Find where the given text appears and provide that cell's center as (X, Y) coordinate. 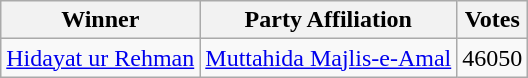
Winner (100, 20)
Hidayat ur Rehman (100, 58)
Votes (492, 20)
46050 (492, 58)
Party Affiliation (328, 20)
Muttahida Majlis-e-Amal (328, 58)
